Identify which cell holds the provided text, then report its (X, Y) central coordinate. 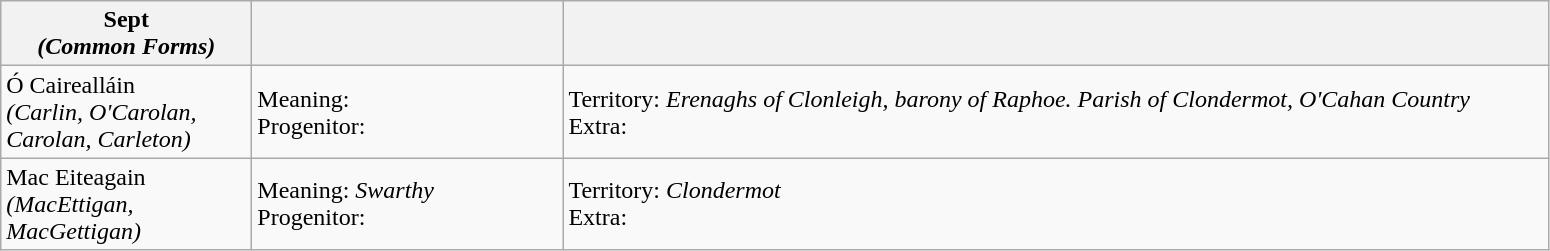
Territory: Erenaghs of Clonleigh, barony of Raphoe. Parish of Clondermot, O'Cahan CountryExtra: (1056, 112)
Territory: ClondermotExtra: (1056, 204)
Meaning:Progenitor: (408, 112)
Sept(Common Forms) (126, 34)
Meaning: SwarthyProgenitor: (408, 204)
Ó Cairealláin(Carlin, O'Carolan, Carolan, Carleton) (126, 112)
Mac Eiteagain(MacEttigan, MacGettigan) (126, 204)
